Search for the cell housing the specified text and yield its (X, Y) center coordinate. 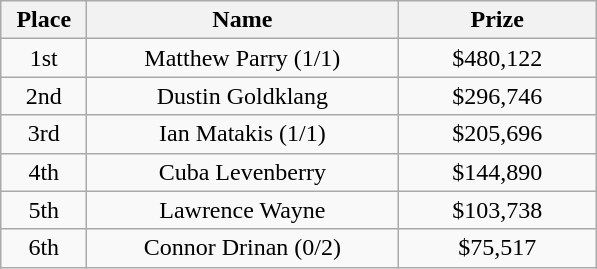
Lawrence Wayne (242, 210)
2nd (44, 96)
$75,517 (498, 248)
Connor Drinan (0/2) (242, 248)
3rd (44, 134)
Ian Matakis (1/1) (242, 134)
$296,746 (498, 96)
4th (44, 172)
$480,122 (498, 58)
Cuba Levenberry (242, 172)
Dustin Goldklang (242, 96)
$144,890 (498, 172)
Place (44, 20)
Matthew Parry (1/1) (242, 58)
5th (44, 210)
Name (242, 20)
6th (44, 248)
$205,696 (498, 134)
1st (44, 58)
$103,738 (498, 210)
Prize (498, 20)
